Locate the cell with the specified text and output its (x, y) center coordinate. 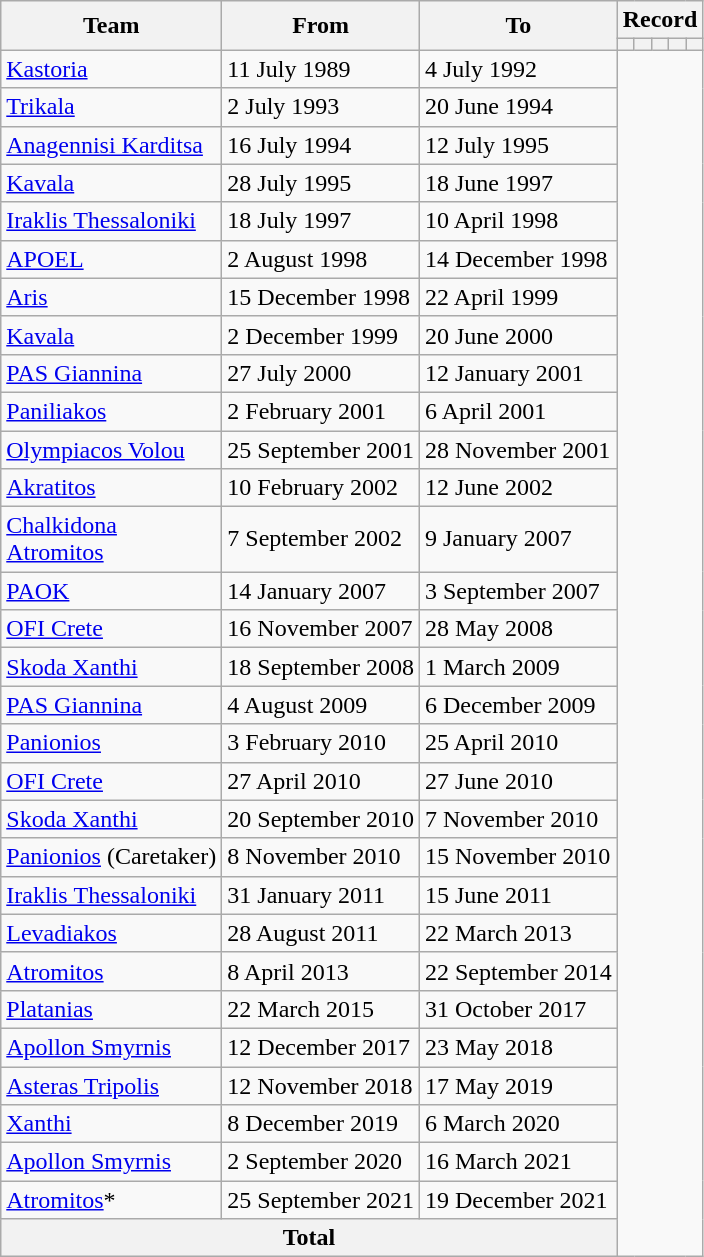
20 September 2010 (321, 819)
8 November 2010 (321, 857)
16 March 2021 (518, 1162)
7 November 2010 (518, 819)
14 January 2007 (321, 591)
16 July 1994 (321, 145)
6 April 2001 (518, 411)
23 May 2018 (518, 1047)
15 November 2010 (518, 857)
Akratitos (112, 488)
22 April 1999 (518, 297)
10 April 1998 (518, 221)
18 September 2008 (321, 667)
20 June 1994 (518, 107)
Paniliakos (112, 411)
Panionios (Caretaker) (112, 857)
ChalkidonaAtromitos (112, 540)
22 March 2015 (321, 1009)
To (518, 26)
Atromitos (112, 971)
12 July 1995 (518, 145)
Xanthi (112, 1124)
17 May 2019 (518, 1085)
Iraklis Τhessaloniki (112, 895)
Olympiacos Volou (112, 449)
Iraklis Thessaloniki (112, 221)
31 January 2011 (321, 895)
10 February 2002 (321, 488)
Asteras Tripolis (112, 1085)
22 September 2014 (518, 971)
28 July 1995 (321, 183)
18 July 1997 (321, 221)
12 December 2017 (321, 1047)
From (321, 26)
27 April 2010 (321, 781)
3 February 2010 (321, 743)
APOEL (112, 259)
2 August 1998 (321, 259)
Atromitos* (112, 1200)
28 November 2001 (518, 449)
27 July 2000 (321, 373)
22 March 2013 (518, 933)
Platanias (112, 1009)
11 July 1989 (321, 69)
8 December 2019 (321, 1124)
7 September 2002 (321, 540)
Anagennisi Karditsa (112, 145)
28 August 2011 (321, 933)
3 September 2007 (518, 591)
Panionios (112, 743)
15 June 2011 (518, 895)
15 December 1998 (321, 297)
PAOK (112, 591)
2 September 2020 (321, 1162)
Total (309, 1238)
28 May 2008 (518, 629)
1 March 2009 (518, 667)
4 July 1992 (518, 69)
27 June 2010 (518, 781)
4 August 2009 (321, 705)
25 April 2010 (518, 743)
6 March 2020 (518, 1124)
2 December 1999 (321, 335)
12 June 2002 (518, 488)
31 October 2017 (518, 1009)
14 December 1998 (518, 259)
18 June 1997 (518, 183)
25 September 2001 (321, 449)
Record (660, 20)
25 September 2021 (321, 1200)
8 April 2013 (321, 971)
2 July 1993 (321, 107)
12 January 2001 (518, 373)
2 February 2001 (321, 411)
Kastoria (112, 69)
16 November 2007 (321, 629)
Team (112, 26)
20 June 2000 (518, 335)
9 January 2007 (518, 540)
19 December 2021 (518, 1200)
12 Νοvember 2018 (321, 1085)
Trikala (112, 107)
Aris (112, 297)
6 December 2009 (518, 705)
Levadiakos (112, 933)
